Determine the (x, y) coordinate at the center of the cell enclosing the given text.  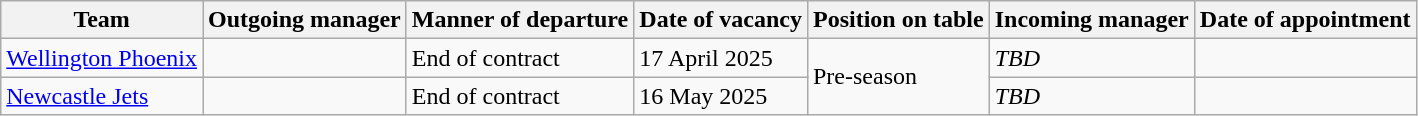
Manner of departure (520, 20)
Pre-season (898, 77)
Wellington Phoenix (102, 58)
Newcastle Jets (102, 96)
Date of vacancy (721, 20)
Outgoing manager (305, 20)
16 May 2025 (721, 96)
Position on table (898, 20)
Incoming manager (1092, 20)
Date of appointment (1305, 20)
17 April 2025 (721, 58)
Team (102, 20)
